Extract the (x, y) coordinate from the center of the cell holding the provided text.  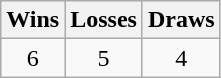
Draws (181, 20)
6 (33, 58)
Losses (104, 20)
Wins (33, 20)
5 (104, 58)
4 (181, 58)
